Search for the cell housing the specified text and yield its [x, y] center coordinate. 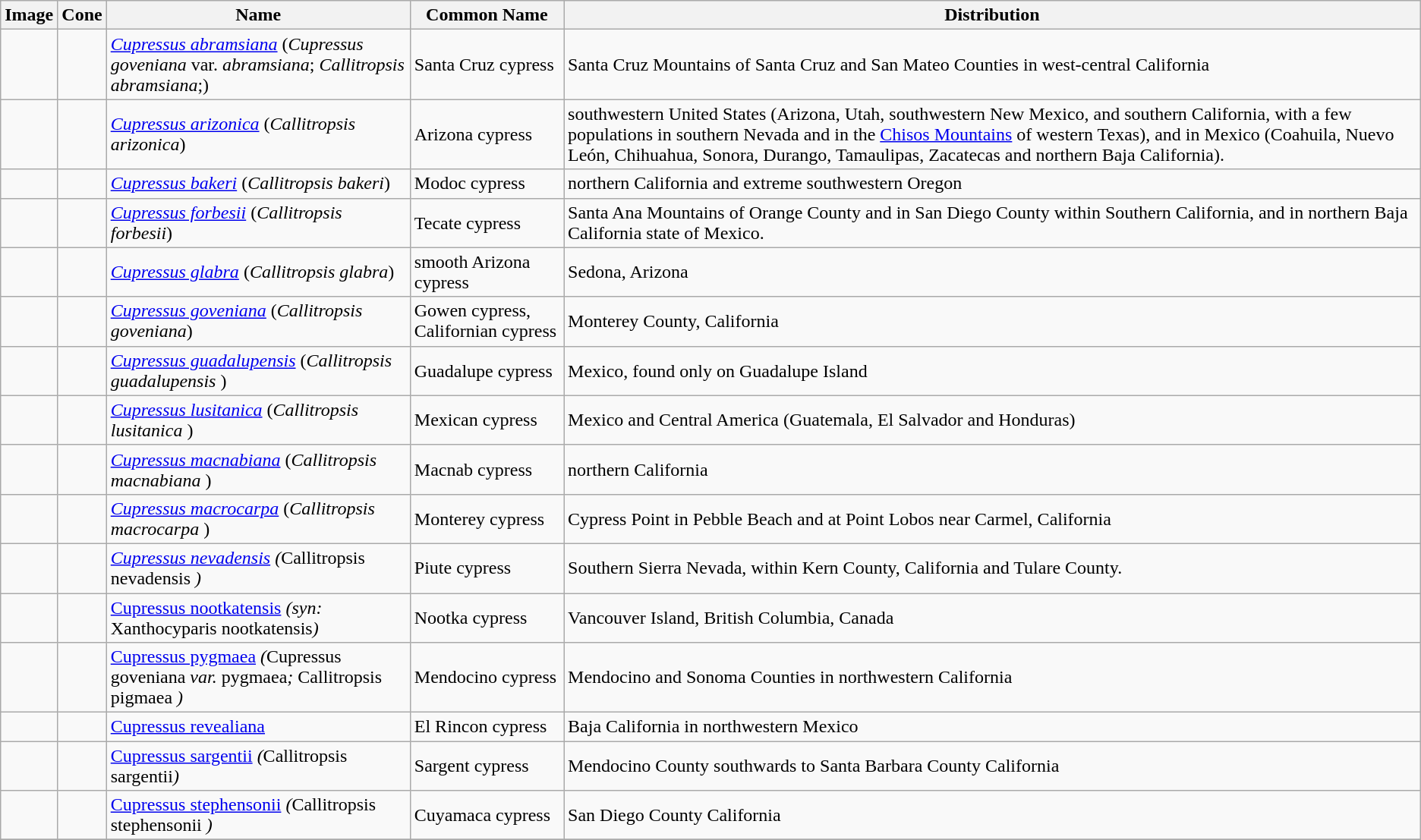
Name [258, 15]
Mendocino cypress [487, 678]
Mexico and Central America (Guatemala, El Salvador and Honduras) [993, 420]
Mexico, found only on Guadalupe Island [993, 370]
Image [29, 15]
Cupressus lusitanica (Callitropsis lusitanica ) [258, 420]
Cupressus macnabiana (Callitropsis macnabiana ) [258, 469]
El Rincon cypress [487, 727]
Mendocino County southwards to Santa Barbara County California [993, 766]
northern California [993, 469]
Common Name [487, 15]
San Diego County California [993, 815]
Monterey County, California [993, 322]
northern California and extreme southwestern Oregon [993, 184]
Cupressus abramsiana (Cupressus goveniana var. abramsiana; Callitropsis abramsiana;) [258, 64]
Cupressus revealiana [258, 727]
Cupressus pygmaea (Cupressus goveniana var. pygmaea; Callitropsis pigmaea ) [258, 678]
Cupressus bakeri (Callitropsis bakeri) [258, 184]
Modoc cypress [487, 184]
Santa Cruz Mountains of Santa Cruz and San Mateo Counties in west-central California [993, 64]
Southern Sierra Nevada, within Kern County, California and Tulare County. [993, 568]
Piute cypress [487, 568]
Macnab cypress [487, 469]
smooth Arizona cypress [487, 272]
Mendocino and Sonoma Counties in northwestern California [993, 678]
Cupressus forbesii (Callitropsis forbesii) [258, 223]
Baja California in northwestern Mexico [993, 727]
Santa Cruz cypress [487, 64]
Cupressus guadalupensis (Callitropsis guadalupensis ) [258, 370]
Sargent cypress [487, 766]
Cone [82, 15]
Cupressus nevadensis (Callitropsis nevadensis ) [258, 568]
Guadalupe cypress [487, 370]
Cypress Point in Pebble Beach and at Point Lobos near Carmel, California [993, 519]
Mexican cypress [487, 420]
Nootka cypress [487, 618]
Sedona, Arizona [993, 272]
Tecate cypress [487, 223]
Cupressus goveniana (Callitropsis goveniana) [258, 322]
Gowen cypress, Californian cypress [487, 322]
Cupressus glabra (Callitropsis glabra) [258, 272]
Cuyamaca cypress [487, 815]
Cupressus nootkatensis (syn: Xanthocyparis nootkatensis) [258, 618]
Monterey cypress [487, 519]
Distribution [993, 15]
Cupressus sargentii (Callitropsis sargentii) [258, 766]
Arizona cypress [487, 134]
Vancouver Island, British Columbia, Canada [993, 618]
Santa Ana Mountains of Orange County and in San Diego County within Southern California, and in northern Baja California state of Mexico. [993, 223]
Cupressus arizonica (Callitropsis arizonica) [258, 134]
Cupressus macrocarpa (Callitropsis macrocarpa ) [258, 519]
Cupressus stephensonii (Callitropsis stephensonii ) [258, 815]
